Search for the cell housing the specified text and yield its (x, y) center coordinate. 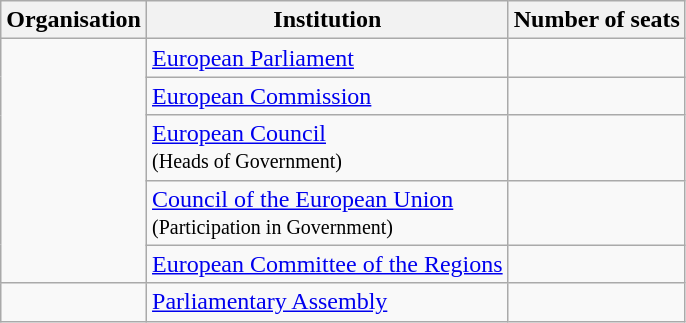
Parliamentary Assembly (328, 302)
European Council(Heads of Government) (328, 148)
Council of the European Union(Participation in Government) (328, 212)
Institution (328, 20)
Number of seats (596, 20)
European Parliament (328, 58)
Organisation (74, 20)
European Commission (328, 96)
European Committee of the Regions (328, 264)
